Return [x, y] of the center of cell containing provided text 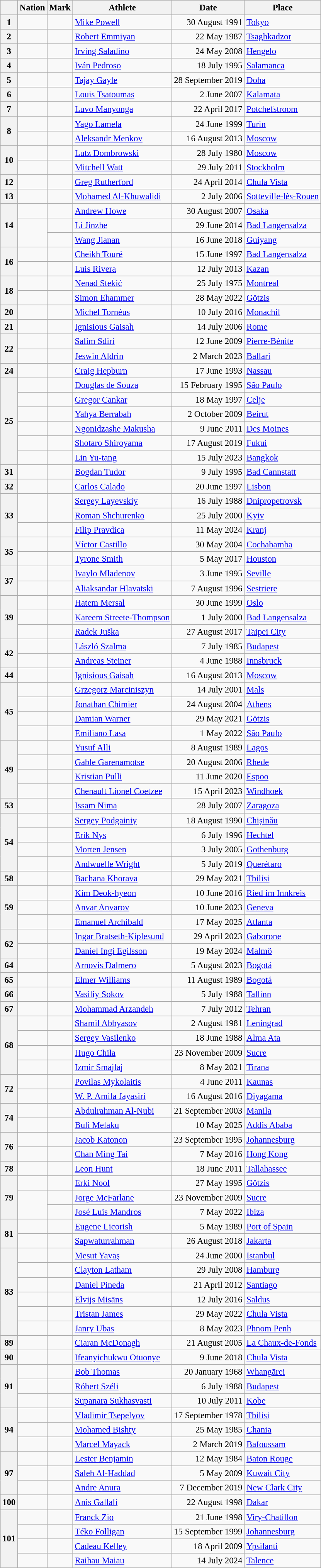
10 July 2016 [208, 312]
Mohamed Al-Khuwalidi [122, 196]
18 [9, 290]
Nenad Stekić [122, 283]
16 June 2018 [208, 240]
28 July 2007 [208, 806]
30 August 2007 [208, 211]
12 July 2016 [208, 1299]
Elvijs Misāns [122, 1299]
Filip Pravdica [122, 530]
10 May 2025 [208, 1125]
79 [9, 1197]
Salim Sdiri [122, 342]
64 [9, 965]
Ivaylo Mladenov [122, 574]
Jonathan Chimier [122, 704]
Sergey Layevskiy [122, 501]
25 July 2000 [208, 516]
Saleh Al-Haddad [122, 1473]
Damian Warner [122, 719]
Irving Saladino [122, 51]
Dakar [283, 1502]
Andwuelle Wright [122, 864]
11 May 2024 [208, 530]
Sergey Vasilenko [122, 1038]
Bob Thomas [122, 1372]
7 May 2016 [208, 1154]
45 [9, 711]
2 October 2009 [208, 414]
23 September 1995 [208, 1140]
101 [9, 1539]
35 [9, 552]
54 [9, 842]
29 July 2011 [208, 167]
Chan Ming Tai [122, 1154]
9 June 2011 [208, 428]
Louis Tsatoumas [122, 95]
Róbert Széli [122, 1386]
14 July 2006 [208, 327]
10 June 2023 [208, 908]
Querétaro [283, 864]
Nation [32, 8]
Date [208, 8]
Nassau [283, 371]
Kranj [283, 530]
17 June 1993 [208, 371]
5 May 2009 [208, 1473]
Cadeau Kelley [122, 1546]
Sestriere [283, 588]
Franck Zio [122, 1517]
18 June 2011 [208, 1168]
Mals [283, 690]
Port of Spain [283, 1227]
28 September 2019 [208, 80]
Ngonidzashe Makusha [122, 428]
5 August 2023 [208, 965]
Bad Cannstatt [283, 472]
Malmö [283, 951]
Mesut Yavaş [122, 1256]
Place [283, 8]
89 [9, 1343]
53 [9, 806]
15 February 1995 [208, 385]
Jeswin Aldrin [122, 356]
Sapwaturrahman [122, 1241]
81 [9, 1234]
Bogdan Tudor [122, 472]
7 May 2022 [208, 1212]
3 [9, 51]
Emanuel Archibald [122, 922]
Buli Melaku [122, 1125]
Potchefstroom [283, 109]
20 [9, 312]
Bangkok [283, 457]
Rome [283, 327]
Gothenburg [283, 849]
8 August 1989 [208, 748]
22 April 2017 [208, 109]
3 June 1995 [208, 574]
1 [9, 22]
Iván Pedroso [122, 66]
Roman Shchurenko [122, 516]
20 August 2006 [208, 762]
Leningrad [283, 1023]
Dnipropetrovsk [283, 501]
5 July 2019 [208, 864]
59 [9, 907]
Kristian Pulli [122, 777]
Gable Garenamotse [122, 762]
12 June 2009 [208, 342]
Elmer Williams [122, 980]
39 [9, 617]
Li Jinzhe [122, 225]
Víctor Castillo [122, 545]
Santiago [283, 1285]
65 [9, 980]
18 May 1997 [208, 400]
Robert Emmiyan [122, 37]
Daníel Ingi Egilsson [122, 951]
17 August 2019 [208, 443]
5 July 1988 [208, 994]
Atlanta [283, 922]
37 [9, 581]
24 [9, 371]
Montreal [283, 283]
Jorge McFarlane [122, 1198]
Douglas de Souza [122, 385]
Shamil Abbyasov [122, 1023]
Geneva [283, 908]
Tristan James [122, 1314]
4 June 2011 [208, 1082]
Andrew Howe [122, 211]
21 June 1998 [208, 1517]
Athens [283, 704]
Ypsilanti [283, 1546]
Ballari [283, 356]
83 [9, 1292]
67 [9, 1009]
100 [9, 1502]
W. P. Amila Jayasiri [122, 1096]
10 June 2016 [208, 893]
Kazan [283, 269]
Eugene Licorish [122, 1227]
Marcel Mayack [122, 1444]
Tallinn [283, 994]
Issam Nima [122, 806]
Tyrone Smith [122, 559]
Povilas Mykolaitis [122, 1082]
14 July 2001 [208, 690]
2 July 2006 [208, 196]
17 May 2025 [208, 922]
30 August 1991 [208, 22]
Vasiliy Sokov [122, 994]
14 [9, 225]
Raihau Maiau [122, 1560]
Tallahassee [283, 1168]
Taipei City [283, 632]
1 July 2000 [208, 617]
Lester Benjamin [122, 1459]
21 April 2012 [208, 1285]
Hugo Chila [122, 1053]
2 [9, 37]
24 April 2014 [208, 182]
97 [9, 1473]
Carlos Calado [122, 487]
6 July 1988 [208, 1386]
30 June 1999 [208, 603]
Tajay Gayle [122, 80]
Yahya Berrabah [122, 414]
Houston [283, 559]
24 June 1999 [208, 124]
Kalamata [283, 95]
Tehran [283, 1009]
Téko Folligan [122, 1531]
Osaka [283, 211]
74 [9, 1118]
Viry-Chatillon [283, 1517]
Kuwait City [283, 1473]
Tsaghkadzor [283, 37]
Craig Hepburn [122, 371]
15 July 2023 [208, 457]
Gregor Cankar [122, 400]
30 May 2004 [208, 545]
7 July 2012 [208, 1009]
2 June 2007 [208, 95]
Kyiv [283, 516]
Diyagama [283, 1096]
Rhede [283, 762]
Lin Yu-tang [122, 457]
Ifeanyichukwu Otuonye [122, 1357]
Ibiza [283, 1212]
8 [9, 131]
25 July 1975 [208, 283]
14 July 2024 [208, 1560]
Tokyo [283, 22]
49 [9, 769]
Kobe [283, 1401]
Chișinău [283, 820]
2 March 2019 [208, 1444]
Gaborone [283, 936]
12 July 2013 [208, 269]
42 [9, 653]
Hatem Mersal [122, 603]
29 July 2008 [208, 1270]
72 [9, 1089]
Tirana [283, 1067]
31 [9, 472]
Phnom Penh [283, 1328]
21 August 2005 [208, 1343]
Leon Hunt [122, 1168]
Pierre-Bénite [283, 342]
Bachana Khorava [122, 879]
Yago Lamela [122, 124]
17 September 1978 [208, 1416]
5 May 1989 [208, 1227]
Fukui [283, 443]
Emiliano Lasa [122, 733]
29 April 2023 [208, 936]
5 May 2017 [208, 559]
9 July 1995 [208, 472]
11 June 2020 [208, 777]
5 [9, 80]
Jakarta [283, 1241]
Manila [283, 1111]
68 [9, 1045]
16 [9, 262]
Yusuf Alli [122, 748]
22 May 1987 [208, 37]
94 [9, 1430]
22 August 1998 [208, 1502]
18 June 1988 [208, 1038]
Turin [283, 124]
Saldus [283, 1299]
Mark [60, 8]
Shotaro Shiroyama [122, 443]
10 [9, 160]
29 May 2022 [208, 1314]
24 August 2004 [208, 704]
Simon Ehammer [122, 298]
22 [9, 349]
7 [9, 109]
25 [9, 421]
28 July 1980 [208, 153]
Hechtel [283, 835]
Daniel Pineda [122, 1285]
La Chaux-de-Fonds [283, 1343]
21 [9, 327]
Kaunas [283, 1082]
Sergey Podgainiy [122, 820]
Mohammad Arzandeh [122, 1009]
Espoo [283, 777]
33 [9, 516]
6 July 1996 [208, 835]
Lagos [283, 748]
Michel Tornéus [122, 312]
Abdulrahman Al-Nubi [122, 1111]
9 June 2018 [208, 1357]
Hamburg [283, 1270]
25 May 1985 [208, 1430]
10 July 2011 [208, 1401]
20 January 1968 [208, 1372]
Anis Gallali [122, 1502]
32 [9, 487]
2 March 2023 [208, 356]
Bafoussam [283, 1444]
Grzegorz Marciniszyn [122, 690]
8 May 2021 [208, 1067]
16 July 1988 [208, 501]
Janry Ubas [122, 1328]
Alma Ata [283, 1038]
91 [9, 1387]
Mohamed Bishty [122, 1430]
Izmir Smajlaj [122, 1067]
62 [9, 943]
Sotteville-lès-Rouen [283, 196]
Andre Anura [122, 1488]
Greg Rutherford [122, 182]
90 [9, 1357]
Innsbruck [283, 661]
21 September 2003 [208, 1111]
Kim Deok-hyeon [122, 893]
Jacob Katonon [122, 1140]
Istanbul [283, 1256]
Hengelo [283, 51]
28 May 2022 [208, 298]
6 [9, 95]
Guiyang [283, 240]
Luis Rivera [122, 269]
Kareem Streete-Thompson [122, 617]
Baton Rouge [283, 1459]
24 May 2008 [208, 51]
Stockholm [283, 167]
7 December 2019 [208, 1488]
44 [9, 675]
15 April 2023 [208, 791]
Hong Kong [283, 1154]
15 September 1999 [208, 1531]
18 April 2009 [208, 1546]
Beirut [283, 414]
Athlete [122, 8]
Mitchell Watt [122, 167]
27 May 1995 [208, 1183]
Wang Jianan [122, 240]
11 August 1989 [208, 980]
Supanara Sukhasvasti [122, 1401]
12 May 1984 [208, 1459]
26 August 2018 [208, 1241]
Morten Jensen [122, 849]
Seville [283, 574]
Des Moines [283, 428]
Andreas Steiner [122, 661]
13 [9, 196]
Doha [283, 80]
19 May 2024 [208, 951]
29 June 2014 [208, 225]
Ciaran McDonagh [122, 1343]
José Luis Mandros [122, 1212]
3 July 2005 [208, 849]
Clayton Latham [122, 1270]
66 [9, 994]
Mike Powell [122, 22]
Erik Nys [122, 835]
Windhoek [283, 791]
20 June 1997 [208, 487]
58 [9, 879]
24 June 2000 [208, 1256]
Whangārei [283, 1372]
Radek Juška [122, 632]
Anvar Anvarov [122, 908]
Lutz Dombrowski [122, 153]
Aliaksandar Hlavatski [122, 588]
16 August 2016 [208, 1096]
Luvo Manyonga [122, 109]
Talence [283, 1560]
27 August 2017 [208, 632]
Erki Nool [122, 1183]
Cheikh Touré [122, 254]
12 [9, 182]
7 August 1996 [208, 588]
Ried im Innkreis [283, 893]
Chenault Lionel Coetzee [122, 791]
New Clark City [283, 1488]
Monachil [283, 312]
Arnovis Dalmero [122, 965]
78 [9, 1168]
Cochabamba [283, 545]
2 August 1981 [208, 1023]
Zaragoza [283, 806]
Ingar Bratseth-Kiplesund [122, 936]
Celje [283, 400]
Salamanca [283, 66]
8 May 2023 [208, 1328]
Oslo [283, 603]
76 [9, 1146]
László Szalma [122, 646]
4 June 1988 [208, 661]
4 [9, 66]
7 July 1985 [208, 646]
18 July 1995 [208, 66]
Lisbon [283, 487]
18 August 1990 [208, 820]
Vladimir Tsepelyov [122, 1416]
1 May 2022 [208, 733]
Aleksandr Menkov [122, 138]
15 June 1997 [208, 254]
Addis Ababa [283, 1125]
Chania [283, 1430]
